Scan for the cell matching the given text and deliver its (X, Y) coordinate at center. 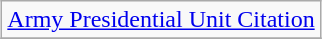
Army Presidential Unit Citation (161, 20)
